Capture the cell that displays the provided text and extract its (x, y) central coordinate. 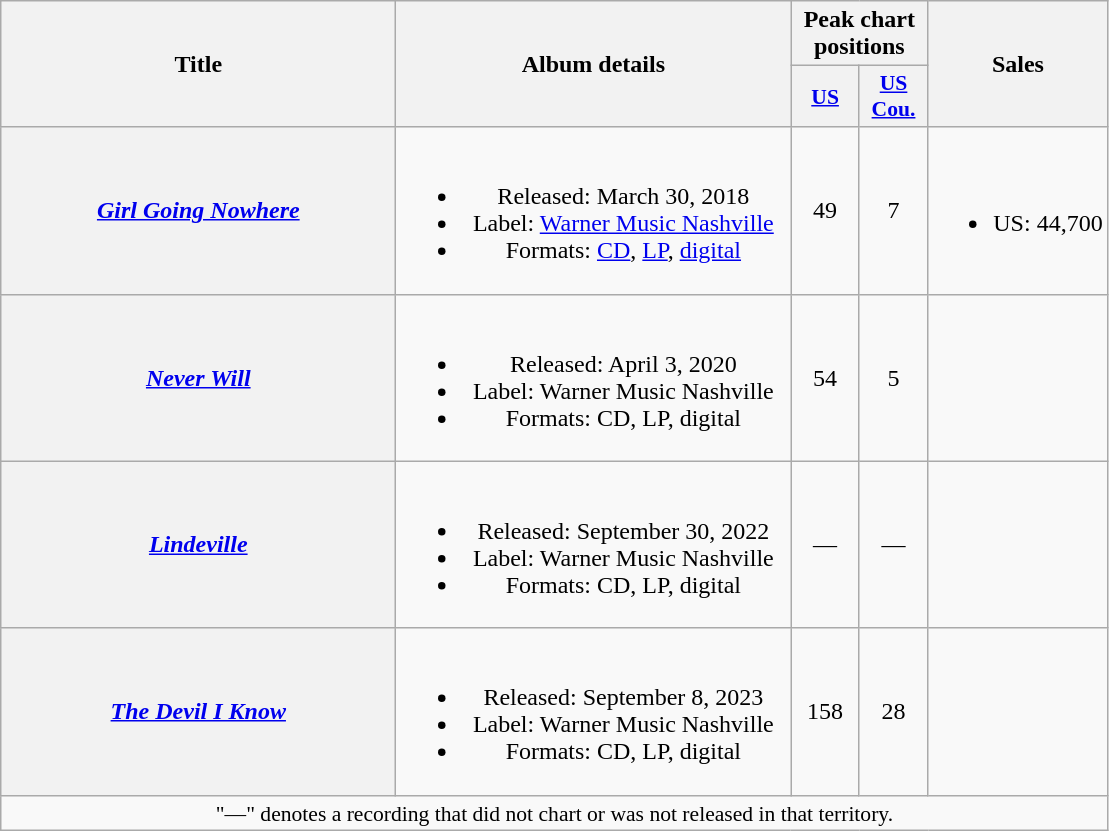
US (825, 96)
Released: March 30, 2018Label: Warner Music NashvilleFormats: CD, LP, digital (594, 210)
Never Will (198, 378)
158 (825, 712)
Title (198, 64)
"—" denotes a recording that did not chart or was not released in that territory. (554, 813)
49 (825, 210)
54 (825, 378)
Album details (594, 64)
5 (893, 378)
Lindeville (198, 544)
Released: April 3, 2020Label: Warner Music NashvilleFormats: CD, LP, digital (594, 378)
Peak chartpositions (860, 34)
Released: September 30, 2022Label: Warner Music NashvilleFormats: CD, LP, digital (594, 544)
Sales (1018, 64)
US: 44,700 (1018, 210)
28 (893, 712)
USCou. (893, 96)
Girl Going Nowhere (198, 210)
Released: September 8, 2023Label: Warner Music NashvilleFormats: CD, LP, digital (594, 712)
7 (893, 210)
The Devil I Know (198, 712)
